Provide the (x, y) coordinate of the cell's center where the given text is located.  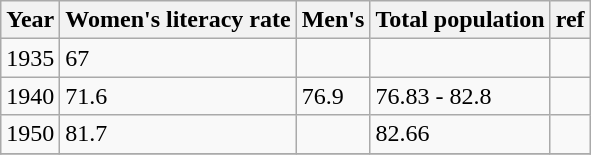
82.66 (460, 134)
1935 (30, 58)
Men's (333, 20)
81.7 (178, 134)
Total population (460, 20)
76.83 - 82.8 (460, 96)
76.9 (333, 96)
1950 (30, 134)
1940 (30, 96)
Women's literacy rate (178, 20)
Year (30, 20)
71.6 (178, 96)
ref (570, 20)
67 (178, 58)
